Identify which cell holds the provided text, then report its (x, y) central coordinate. 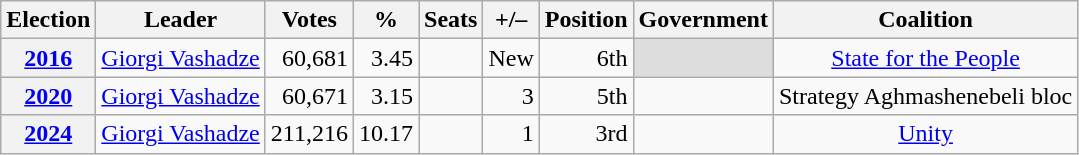
Election (48, 20)
2016 (48, 58)
3rd (586, 134)
Leader (180, 20)
State for the People (925, 58)
3.45 (386, 58)
6th (586, 58)
Government (703, 20)
Unity (925, 134)
Position (586, 20)
New (511, 58)
Strategy Aghmashenebeli bloc (925, 96)
3 (511, 96)
1 (511, 134)
211,216 (309, 134)
2020 (48, 96)
+/– (511, 20)
2024 (48, 134)
10.17 (386, 134)
60,681 (309, 58)
Coalition (925, 20)
60,671 (309, 96)
3.15 (386, 96)
% (386, 20)
Seats (451, 20)
Votes (309, 20)
5th (586, 96)
